Find where the given text appears and provide that cell's center as (X, Y) coordinate. 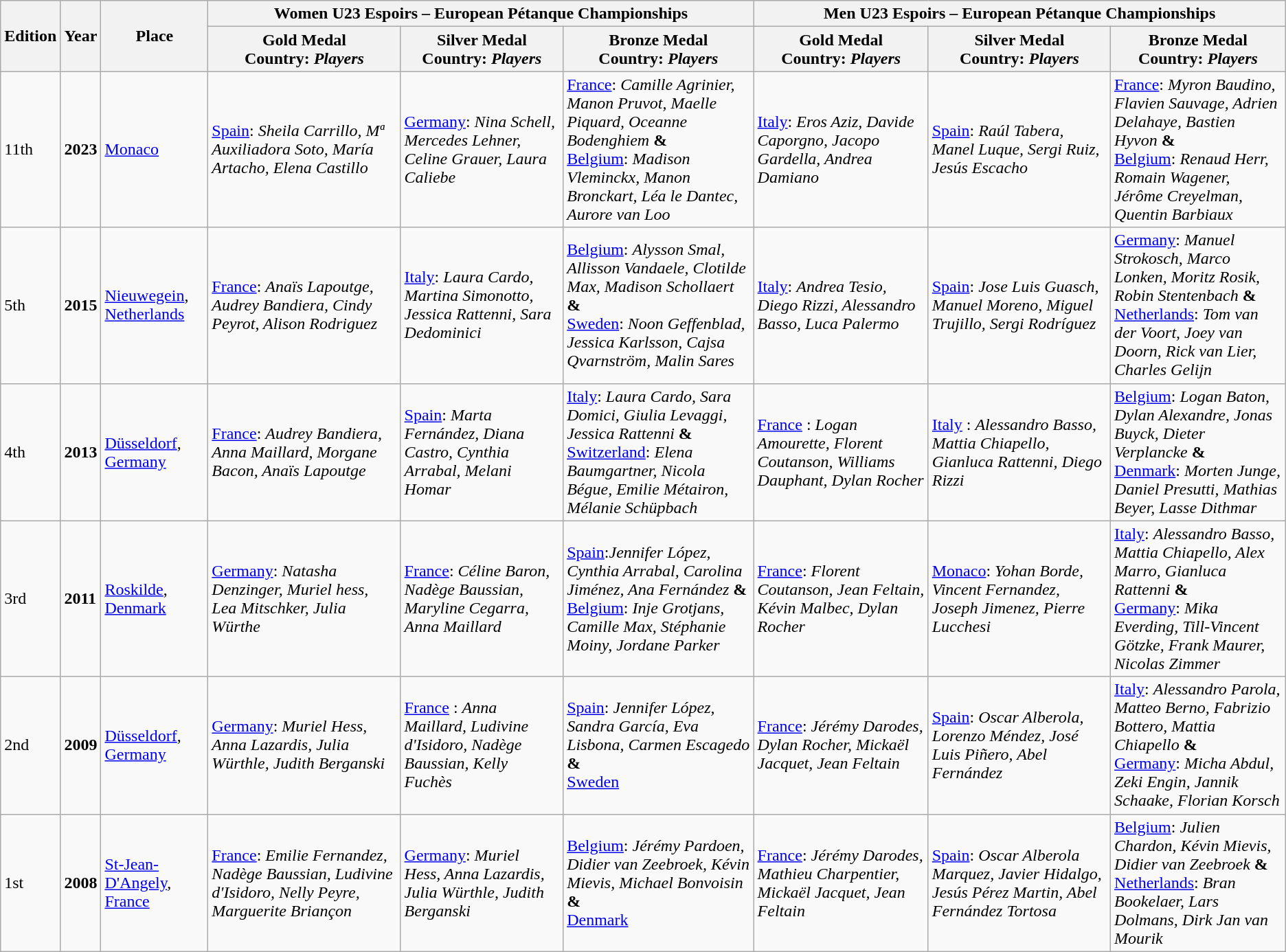
Spain: Oscar Alberola, Lorenzo Méndez, José Luis Piñero, Abel Fernández (1019, 745)
Edition (30, 36)
Roskilde, Denmark (155, 599)
2nd (30, 745)
Italy: Laura Cardo, Sara Domici, Giulia Levaggi, Jessica Rattenni & Switzerland: Elena Baumgartner, Nicola Bégue, Emilie Métairon, Mélanie Schüpbach (658, 452)
France: Anaïs Lapoutge, Audrey Bandiera, Cindy Peyrot, Alison Rodriguez (304, 305)
France: Jérémy Darodes, Dylan Rocher, Mickaël Jacquet, Jean Feltain (841, 745)
2008 (81, 883)
Year (81, 36)
Monaco (155, 150)
Germany: Nina Schell, Mercedes Lehner, Celine Grauer, Laura Caliebe (482, 150)
1st (30, 883)
France: Myron Baudino, Flavien Sauvage, Adrien Delahaye, Bastien Hyvon & Belgium: Renaud Herr, Romain Wagener, Jérôme Creyelman, Quentin Barbiaux (1198, 150)
St-Jean-D'Angely, France (155, 883)
France : Anna Maillard, Ludivine d'Isidoro, Nadège Baussian, Kelly Fuchès (482, 745)
Nieuwegein, Netherlands (155, 305)
Belgium: Julien Chardon, Kévin Mievis, Didier van Zeebroek & Netherlands: Bran Bookelaer, Lars Dolmans, Dirk Jan van Mourik (1198, 883)
4th (30, 452)
Men U23 Espoirs – European Pétanque Championships (1019, 14)
5th (30, 305)
Spain: Raúl Tabera, Manel Luque, Sergi Ruiz, Jesús Escacho (1019, 150)
Italy: Laura Cardo, Martina Simonotto, Jessica Rattenni, Sara Dedominici (482, 305)
Women U23 Espoirs – European Pétanque Championships (481, 14)
2015 (81, 305)
Belgium: Jérémy Pardoen, Didier van Zeebroek, Kévin Mievis, Michael Bonvoisin & Denmark (658, 883)
11th (30, 150)
2013 (81, 452)
2023 (81, 150)
Italy: Andrea Tesio, Diego Rizzi, Alessandro Basso, Luca Palermo (841, 305)
Italy: Eros Aziz, Davide Caporgno, Jacopo Gardella, Andrea Damiano (841, 150)
Italy : Alessandro Basso, Mattia Chiapello, Gianluca Rattenni, Diego Rizzi (1019, 452)
Spain: Oscar Alberola Marquez, Javier Hidalgo, Jesús Pérez Martin, Abel Fernández Tortosa (1019, 883)
France : Logan Amourette, Florent Coutanson, Williams Dauphant, Dylan Rocher (841, 452)
France: Jérémy Darodes, Mathieu Charpentier, Mickaël Jacquet, Jean Feltain (841, 883)
France: Emilie Fernandez, Nadège Baussian, Ludivine d'Isidoro, Nelly Peyre, Marguerite Briançon (304, 883)
Spain: Sheila Carrillo, Mª Auxiliadora Soto, María Artacho, Elena Castillo (304, 150)
Italy: Alessandro Basso, Mattia Chiapello, Alex Marro, Gianluca Rattenni & Germany: Mika Everding, Till-Vincent Götzke, Frank Maurer, Nicolas Zimmer (1198, 599)
Italy: Alessandro Parola, Matteo Berno, Fabrizio Bottero, Mattia Chiapello & Germany: Micha Abdul, Zeki Engin, Jannik Schaake, Florian Korsch (1198, 745)
Spain: Jennifer López, Sandra García, Eva Lisbona, Carmen Escagedo & Sweden (658, 745)
Belgium: Alysson Smal, Allisson Vandaele, Clotilde Max, Madison Schollaert & Sweden: Noon Geffenblad, Jessica Karlsson, Cajsa Qvarnström, Malin Sares (658, 305)
France: Audrey Bandiera, Anna Maillard, Morgane Bacon, Anaïs Lapoutge (304, 452)
2009 (81, 745)
Spain: Marta Fernández, Diana Castro, Cynthia Arrabal, Melani Homar (482, 452)
Place (155, 36)
Germany: Natasha Denzinger, Muriel hess, Lea Mitschker, Julia Würthe (304, 599)
2011 (81, 599)
3rd (30, 599)
Belgium: Logan Baton, Dylan Alexandre, Jonas Buyck, Dieter Verplancke & Denmark: Morten Junge, Daniel Presutti, Mathias Beyer, Lasse Dithmar (1198, 452)
France: Florent Coutanson, Jean Feltain, Kévin Malbec, Dylan Rocher (841, 599)
Monaco: Yohan Borde, Vincent Fernandez, Joseph Jimenez, Pierre Lucchesi (1019, 599)
Spain:Jennifer López, Cynthia Arrabal, Carolina Jiménez, Ana Fernández & Belgium: Inje Grotjans, Camille Max, Stéphanie Moiny, Jordane Parker (658, 599)
Spain: Jose Luis Guasch, Manuel Moreno, Miguel Trujillo, Sergi Rodríguez (1019, 305)
France: Céline Baron, Nadège Baussian, Maryline Cegarra, Anna Maillard (482, 599)
